Find where the given text appears and provide that cell's center as [X, Y] coordinate. 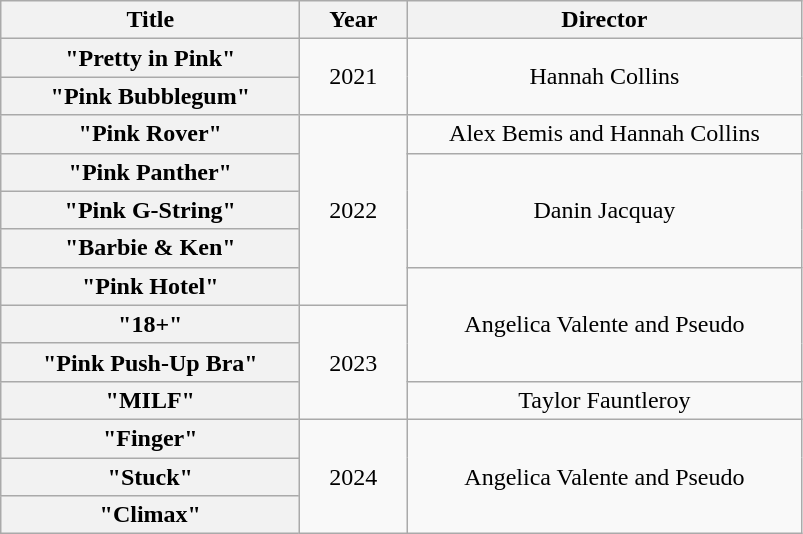
Alex Bemis and Hannah Collins [604, 134]
"Stuck" [150, 477]
2021 [354, 77]
"Climax" [150, 515]
"Pretty in Pink" [150, 58]
Year [354, 20]
"Pink Rover" [150, 134]
Hannah Collins [604, 77]
2023 [354, 362]
"Barbie & Ken" [150, 248]
"Pink Push-Up Bra" [150, 362]
"Finger" [150, 438]
Danin Jacquay [604, 210]
"Pink Panther" [150, 172]
Taylor Fauntleroy [604, 400]
"MILF" [150, 400]
Title [150, 20]
"Pink G-String" [150, 210]
"Pink Hotel" [150, 286]
2024 [354, 476]
Director [604, 20]
"Pink Bubblegum" [150, 96]
"18+" [150, 324]
2022 [354, 210]
